Return (X, Y) of the center of cell containing provided text 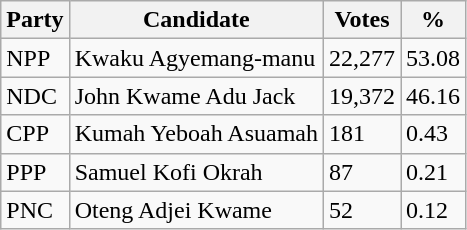
52 (362, 210)
CPP (35, 134)
0.12 (434, 210)
Candidate (196, 20)
Votes (362, 20)
PNC (35, 210)
% (434, 20)
John Kwame Adu Jack (196, 96)
0.21 (434, 172)
181 (362, 134)
87 (362, 172)
0.43 (434, 134)
46.16 (434, 96)
NDC (35, 96)
NPP (35, 58)
19,372 (362, 96)
22,277 (362, 58)
Oteng Adjei Kwame (196, 210)
Kumah Yeboah Asuamah (196, 134)
Party (35, 20)
Samuel Kofi Okrah (196, 172)
Kwaku Agyemang-manu (196, 58)
53.08 (434, 58)
PPP (35, 172)
